Return the [x, y] coordinate for the center point of the cell that contains the specified text.  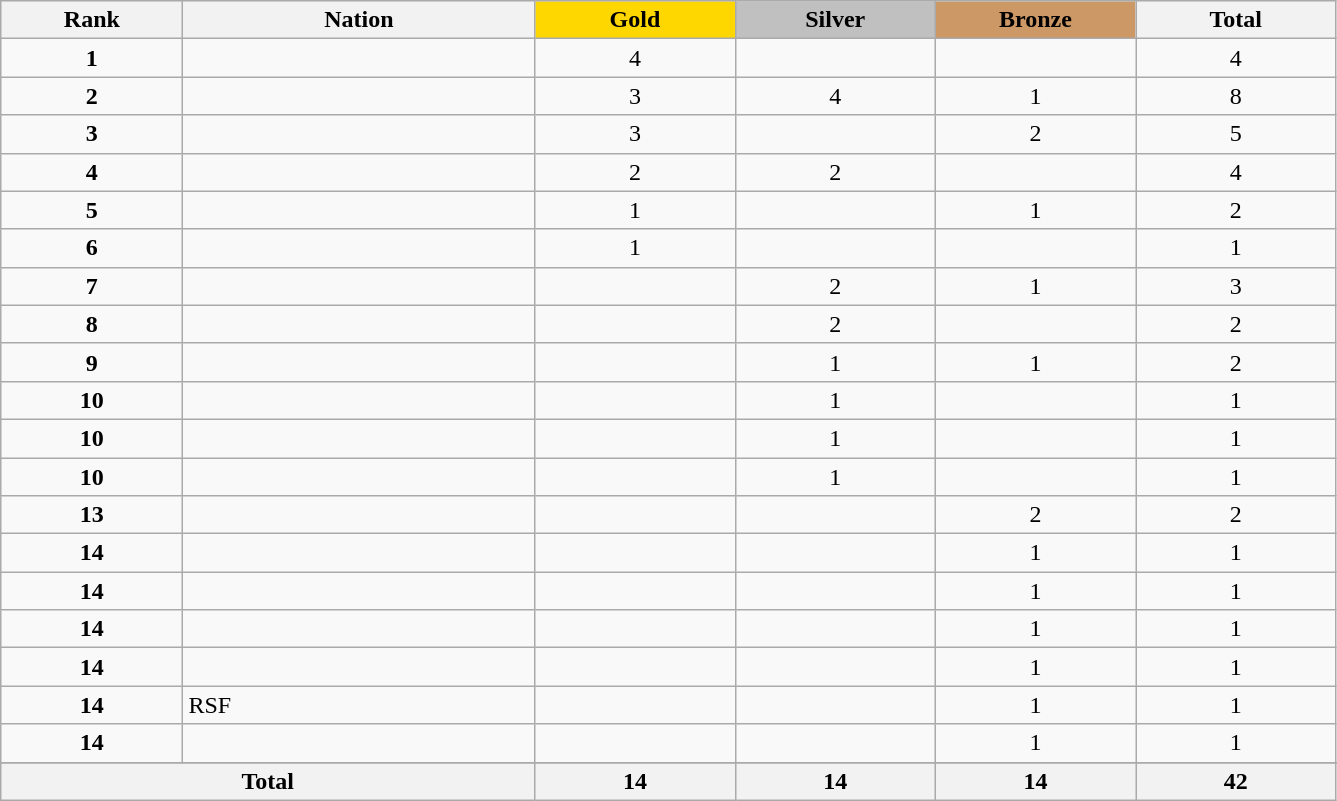
Rank [92, 20]
Gold [635, 20]
42 [1236, 781]
Silver [835, 20]
Bronze [1035, 20]
Nation [359, 20]
RSF [359, 705]
13 [92, 515]
7 [92, 286]
9 [92, 362]
6 [92, 248]
